For the text-containing cell, return its midpoint in [x, y] coordinate format. 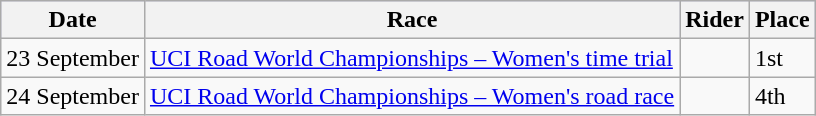
Race [412, 20]
1st [782, 58]
4th [782, 96]
UCI Road World Championships – Women's time trial [412, 58]
UCI Road World Championships – Women's road race [412, 96]
Rider [715, 20]
Place [782, 20]
Date [73, 20]
23 September [73, 58]
24 September [73, 96]
